Pinpoint the cell where the given text exists, returning its [x, y] midpoint coordinate. 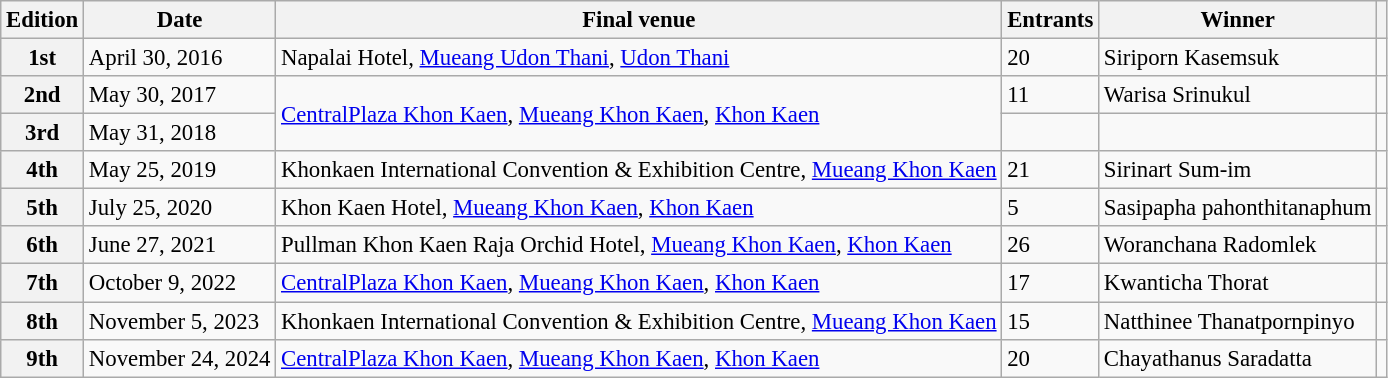
9th [42, 358]
Date [180, 20]
Woranchana Radomlek [1238, 245]
Kwanticha Thorat [1238, 283]
Chayathanus Saradatta [1238, 358]
1st [42, 58]
4th [42, 170]
17 [1050, 283]
Napalai Hotel, Mueang Udon Thani, Udon Thani [639, 58]
May 31, 2018 [180, 133]
8th [42, 321]
November 5, 2023 [180, 321]
Natthinee Thanatpornpinyo [1238, 321]
June 27, 2021 [180, 245]
11 [1050, 95]
5 [1050, 208]
Sirinart Sum-im [1238, 170]
April 30, 2016 [180, 58]
6th [42, 245]
November 24, 2024 [180, 358]
15 [1050, 321]
Siriporn Kasemsuk [1238, 58]
July 25, 2020 [180, 208]
Khon Kaen Hotel, Mueang Khon Kaen, Khon Kaen [639, 208]
Sasipapha pahonthitanaphum [1238, 208]
26 [1050, 245]
Entrants [1050, 20]
21 [1050, 170]
Warisa Srinukul [1238, 95]
3rd [42, 133]
Edition [42, 20]
Final venue [639, 20]
2nd [42, 95]
Winner [1238, 20]
May 30, 2017 [180, 95]
October 9, 2022 [180, 283]
5th [42, 208]
7th [42, 283]
Pullman Khon Kaen Raja Orchid Hotel, Mueang Khon Kaen, Khon Kaen [639, 245]
May 25, 2019 [180, 170]
